For the text-containing cell, return its midpoint in (X, Y) coordinate format. 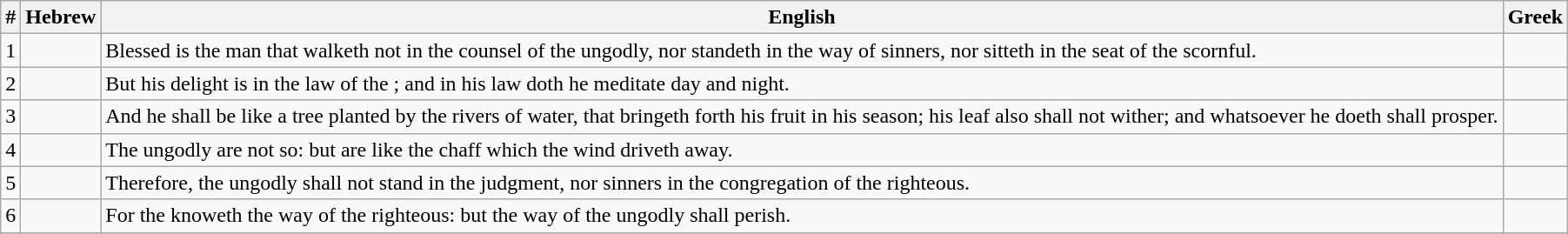
3 (10, 117)
For the knoweth the way of the righteous: but the way of the ungodly shall perish. (802, 216)
4 (10, 150)
Hebrew (61, 17)
The ungodly are not so: but are like the chaff which the wind driveth away. (802, 150)
English (802, 17)
But his delight is in the law of the ; and in his law doth he meditate day and night. (802, 84)
2 (10, 84)
5 (10, 183)
6 (10, 216)
Blessed is the man that walketh not in the counsel of the ungodly, nor standeth in the way of sinners, nor sitteth in the seat of the scornful. (802, 50)
Therefore, the ungodly shall not stand in the judgment, nor sinners in the congregation of the righteous. (802, 183)
Greek (1536, 17)
# (10, 17)
1 (10, 50)
